Scan for the cell matching the given text and deliver its (x, y) coordinate at center. 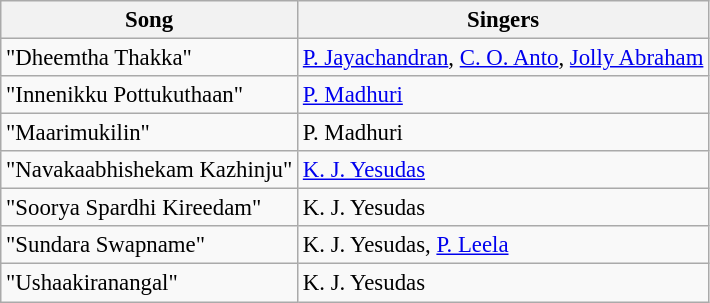
"Ushaakiranangal" (150, 283)
"Soorya Spardhi Kireedam" (150, 208)
Song (150, 20)
Singers (504, 20)
"Maarimukilin" (150, 133)
"Navakaabhishekam Kazhinju" (150, 170)
P. Jayachandran, C. O. Anto, Jolly Abraham (504, 58)
"Dheemtha Thakka" (150, 58)
K. J. Yesudas, P. Leela (504, 245)
"Sundara Swapname" (150, 245)
"Innenikku Pottukuthaan" (150, 95)
